Find where the given text appears and provide that cell's center as [X, Y] coordinate. 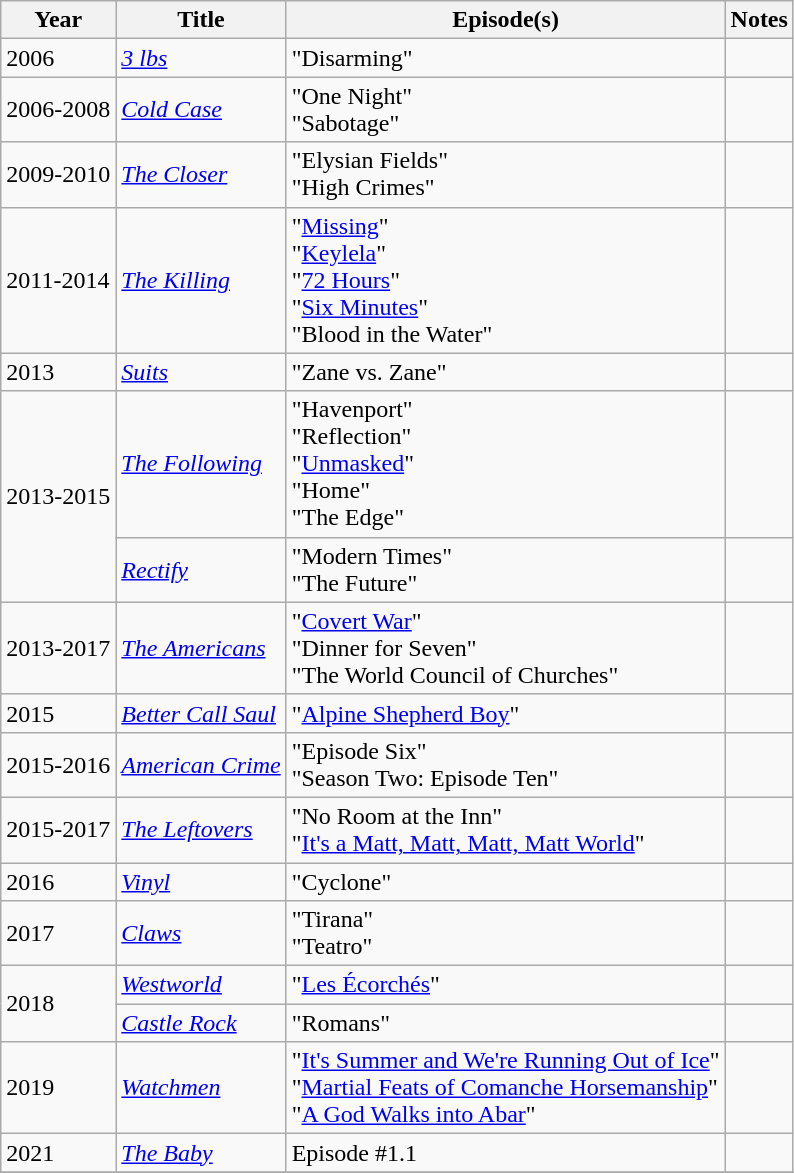
2016 [58, 881]
The Following [201, 464]
Rectify [201, 570]
"Les Écorchés" [506, 985]
2015 [58, 713]
"It's Summer and We're Running Out of Ice""Martial Feats of Comanche Horsemanship""A God Walks into Abar" [506, 1088]
"Missing""Keylela""72 Hours""Six Minutes""Blood in the Water" [506, 280]
3 lbs [201, 58]
"Modern Times""The Future" [506, 570]
Claws [201, 934]
"Zane vs. Zane" [506, 372]
2015-2016 [58, 764]
Episode(s) [506, 20]
2018 [58, 1004]
"Alpine Shepherd Boy" [506, 713]
2017 [58, 934]
"One Night""Sabotage" [506, 110]
Notes [759, 20]
2006-2008 [58, 110]
Year [58, 20]
Suits [201, 372]
Better Call Saul [201, 713]
2013-2017 [58, 648]
Watchmen [201, 1088]
Cold Case [201, 110]
2009-2010 [58, 174]
The Closer [201, 174]
"Tirana""Teatro" [506, 934]
Vinyl [201, 881]
2019 [58, 1088]
2013-2015 [58, 496]
The Americans [201, 648]
2015-2017 [58, 830]
2021 [58, 1153]
2011-2014 [58, 280]
"No Room at the Inn""It's a Matt, Matt, Matt, Matt World" [506, 830]
2006 [58, 58]
"Disarming" [506, 58]
American Crime [201, 764]
2013 [58, 372]
The Killing [201, 280]
"Covert War""Dinner for Seven""The World Council of Churches" [506, 648]
The Baby [201, 1153]
"Romans" [506, 1023]
"Episode Six""Season Two: Episode Ten" [506, 764]
Westworld [201, 985]
The Leftovers [201, 830]
"Havenport""Reflection""Unmasked""Home""The Edge" [506, 464]
Episode #1.1 [506, 1153]
"Cyclone" [506, 881]
Title [201, 20]
Castle Rock [201, 1023]
"Elysian Fields""High Crimes" [506, 174]
